Capture the cell that displays the provided text and extract its (x, y) central coordinate. 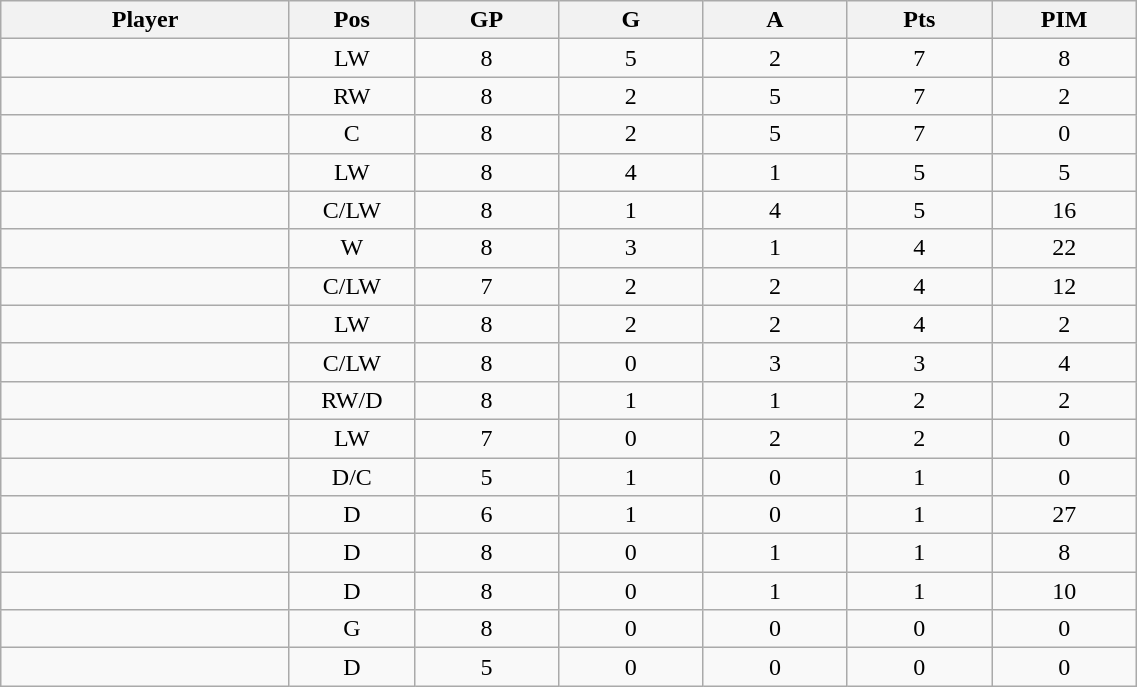
10 (1064, 591)
W (352, 248)
22 (1064, 248)
A (775, 20)
Pos (352, 20)
16 (1064, 210)
PIM (1064, 20)
Player (146, 20)
Pts (919, 20)
RW (352, 96)
12 (1064, 286)
GP (486, 20)
D/C (352, 477)
RW/D (352, 400)
6 (486, 515)
27 (1064, 515)
C (352, 134)
